Extract the (x, y) coordinate from the center of the cell holding the provided text.  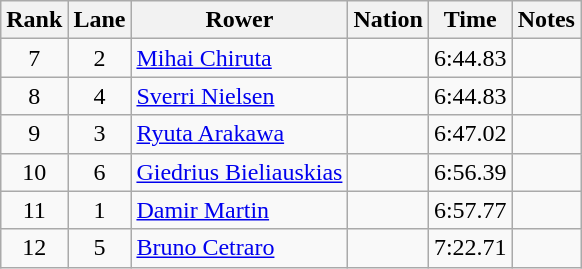
8 (34, 96)
Rank (34, 20)
4 (100, 96)
Ryuta Arakawa (240, 134)
9 (34, 134)
Bruno Cetraro (240, 248)
10 (34, 172)
Sverri Nielsen (240, 96)
6:56.39 (470, 172)
2 (100, 58)
12 (34, 248)
7 (34, 58)
Nation (388, 20)
5 (100, 248)
Damir Martin (240, 210)
11 (34, 210)
Time (470, 20)
Mihai Chiruta (240, 58)
Giedrius Bieliauskias (240, 172)
6:57.77 (470, 210)
Lane (100, 20)
6:47.02 (470, 134)
6 (100, 172)
Notes (546, 20)
7:22.71 (470, 248)
1 (100, 210)
3 (100, 134)
Rower (240, 20)
